Output the (X, Y) coordinate of the center of the cell containing the given text.  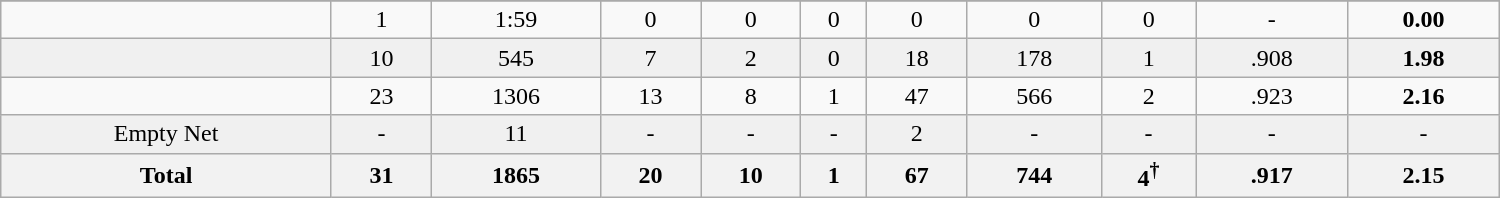
Total (166, 176)
2.15 (1424, 176)
1306 (516, 96)
.923 (1272, 96)
178 (1034, 58)
1865 (516, 176)
4† (1148, 176)
Empty Net (166, 134)
23 (381, 96)
7 (650, 58)
.917 (1272, 176)
.908 (1272, 58)
20 (650, 176)
1:59 (516, 20)
566 (1034, 96)
744 (1034, 176)
47 (917, 96)
8 (751, 96)
18 (917, 58)
0.00 (1424, 20)
67 (917, 176)
13 (650, 96)
31 (381, 176)
2.16 (1424, 96)
1.98 (1424, 58)
545 (516, 58)
11 (516, 134)
